Return the (X, Y) coordinate for the center point of the cell that contains the specified text.  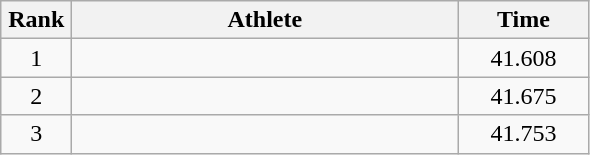
Rank (36, 20)
2 (36, 96)
3 (36, 134)
41.753 (524, 134)
41.608 (524, 58)
Time (524, 20)
41.675 (524, 96)
Athlete (265, 20)
1 (36, 58)
